Extract the (x, y) coordinate from the center of the cell holding the provided text.  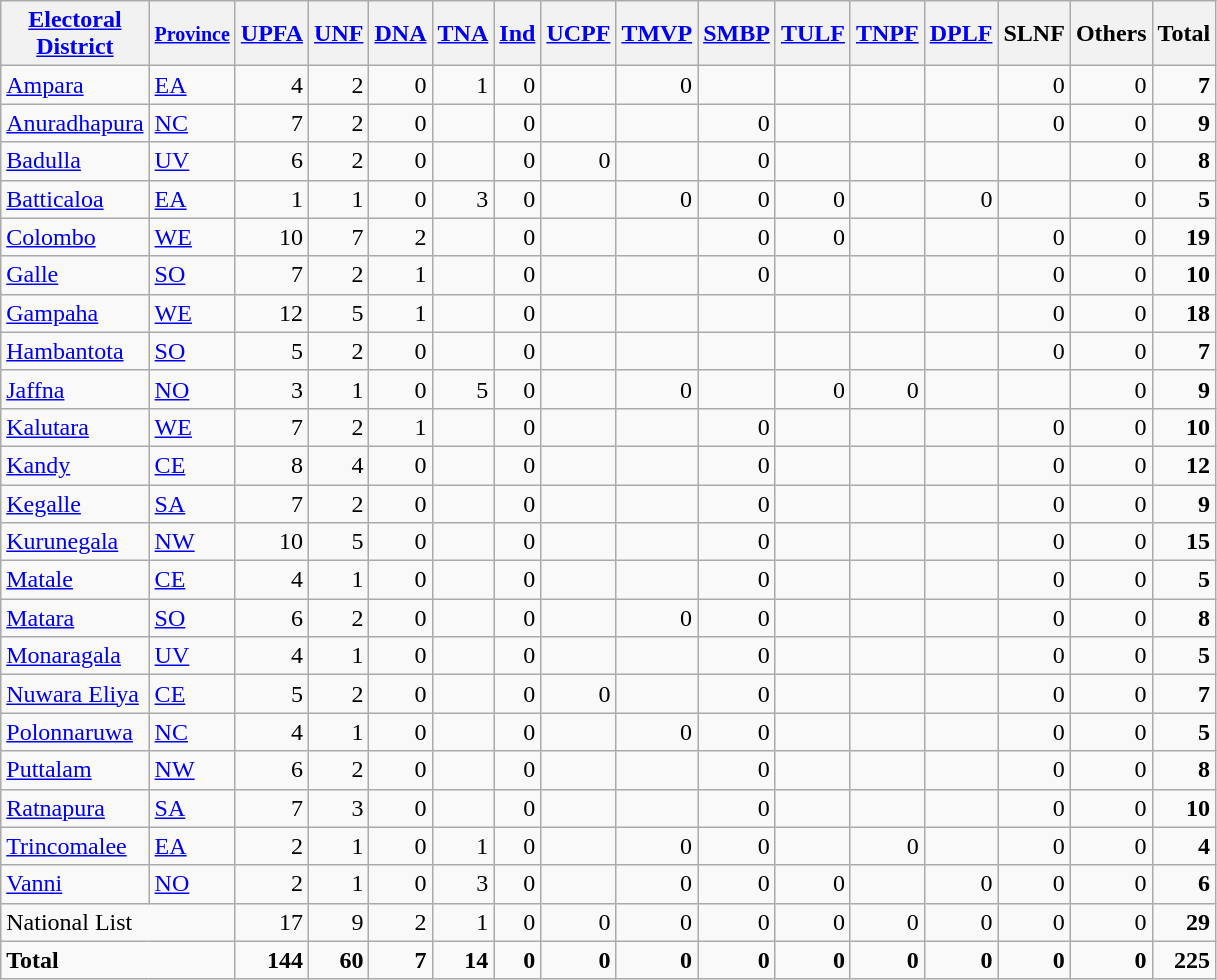
UNF (339, 34)
Badulla (75, 161)
Matara (75, 618)
Kandy (75, 465)
DPLF (961, 34)
144 (272, 960)
Ratnapura (75, 808)
Galle (75, 275)
17 (272, 922)
60 (339, 960)
TNA (463, 34)
SLNF (1034, 34)
Others (1111, 34)
Jaffna (75, 389)
Puttalam (75, 770)
SMBP (737, 34)
Ampara (75, 85)
TNPF (887, 34)
15 (1184, 542)
Kegalle (75, 503)
19 (1184, 237)
Ind (518, 34)
UPFA (272, 34)
Gampaha (75, 313)
TMVP (657, 34)
Province (192, 34)
Batticaloa (75, 199)
Colombo (75, 237)
UCPF (578, 34)
Monaragala (75, 656)
Matale (75, 580)
Nuwara Eliya (75, 694)
Polonnaruwa (75, 732)
Vanni (75, 884)
TULF (812, 34)
Hambantota (75, 351)
Anuradhapura (75, 123)
ElectoralDistrict (75, 34)
Kalutara (75, 427)
225 (1184, 960)
DNA (400, 34)
National List (118, 922)
18 (1184, 313)
14 (463, 960)
Trincomalee (75, 846)
Kurunegala (75, 542)
29 (1184, 922)
